Detect which cell encompasses the target text, then output its (X, Y) center coordinate. 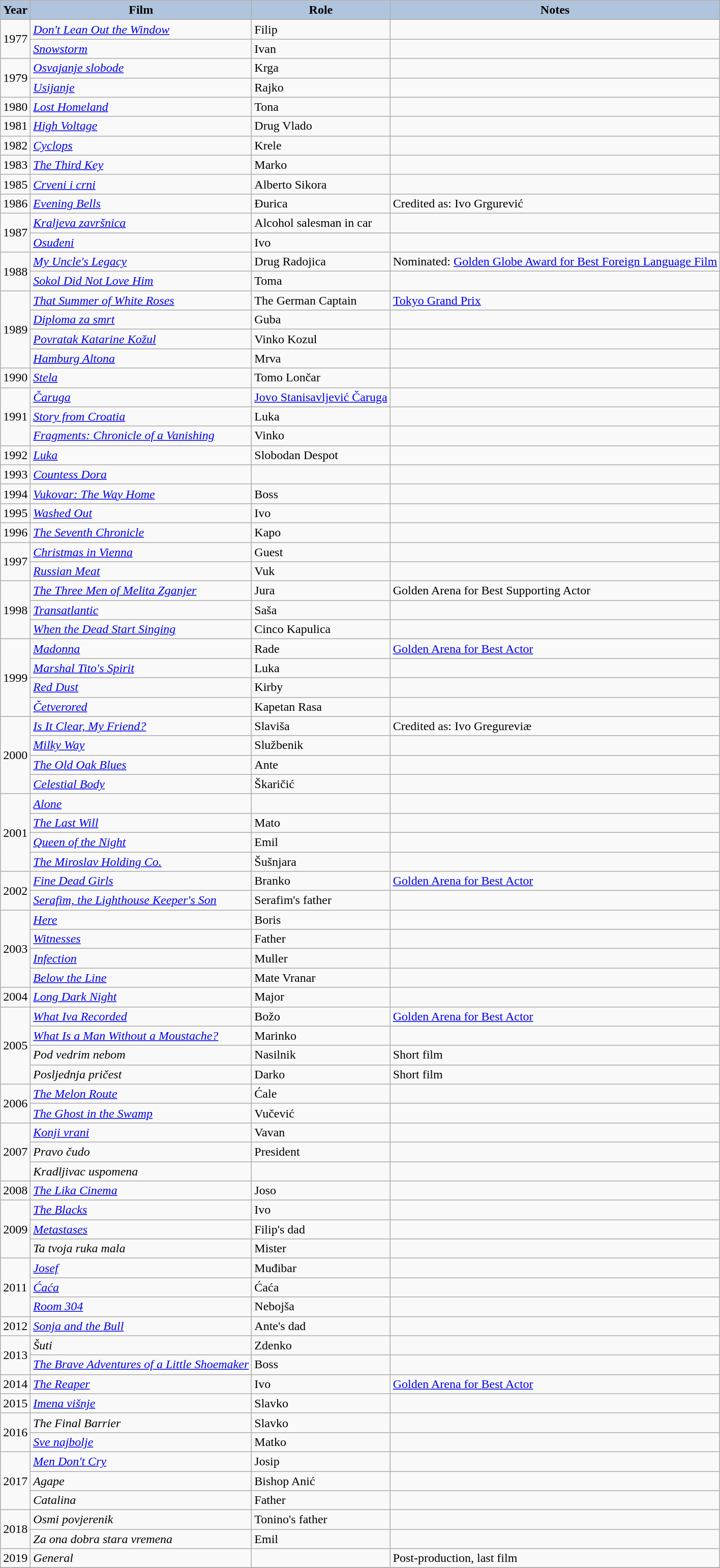
Nasilnik (321, 1055)
Mato (321, 823)
Tokyo Grand Prix (555, 300)
The Third Key (141, 165)
Za ona dobra stara vremena (141, 1539)
The Lika Cinema (141, 1191)
Catalina (141, 1500)
Witnesses (141, 939)
Rade (321, 649)
The Final Barrier (141, 1423)
Alcohol salesman in car (321, 223)
Christmas in Vienna (141, 552)
Tona (321, 107)
2017 (15, 1481)
Alone (141, 803)
Muđibar (321, 1268)
That Summer of White Roses (141, 300)
Red Dust (141, 687)
2008 (15, 1191)
Snowstorm (141, 49)
The Brave Adventures of a Little Shoemaker (141, 1365)
Osuđeni (141, 243)
Russian Meat (141, 571)
1999 (15, 678)
Here (141, 920)
The Melon Route (141, 1094)
Josef (141, 1268)
Čaruga (141, 397)
2019 (15, 1558)
Ta tvoja ruka mala (141, 1249)
Mister (321, 1249)
Crveni i crni (141, 184)
Filip (321, 29)
Mrva (321, 358)
1987 (15, 232)
Sonja and the Bull (141, 1326)
Nominated: Golden Globe Award for Best Foreign Language Film (555, 262)
1991 (15, 416)
Golden Arena for Best Supporting Actor (555, 591)
Slaviša (321, 726)
Ante (321, 765)
Joso (321, 1191)
2000 (15, 755)
The Three Men of Melita Zganjer (141, 591)
2016 (15, 1432)
Vuk (321, 571)
Cinco Kapulica (321, 629)
Major (321, 997)
Vukovar: The Way Home (141, 494)
Film (141, 10)
2015 (15, 1403)
Vinko Kozul (321, 339)
Službenik (321, 745)
The Ghost in the Swamp (141, 1113)
Nebojša (321, 1307)
The Seventh Chronicle (141, 532)
Ante's dad (321, 1326)
Josip (321, 1461)
Zdenko (321, 1345)
2004 (15, 997)
Lost Homeland (141, 107)
Metastases (141, 1229)
Milky Way (141, 745)
2007 (15, 1152)
Osvajanje slobode (141, 68)
Ivan (321, 49)
Serafim's father (321, 900)
1997 (15, 561)
Sokol Did Not Love Him (141, 281)
Pod vedrim nebom (141, 1055)
Marshal Tito's Spirit (141, 668)
Muller (321, 958)
Slobodan Despot (321, 455)
Matko (321, 1442)
When the Dead Start Singing (141, 629)
The Last Will (141, 823)
The German Captain (321, 300)
Jura (321, 591)
Guest (321, 552)
1996 (15, 532)
Below the Line (141, 978)
Queen of the Night (141, 842)
Ćale (321, 1094)
The Old Oak Blues (141, 765)
2009 (15, 1229)
Notes (555, 10)
Hamburg Altona (141, 358)
2002 (15, 891)
Bishop Anić (321, 1481)
Kapetan Rasa (321, 707)
Marko (321, 165)
Pravo čudo (141, 1152)
1985 (15, 184)
Saša (321, 610)
Agape (141, 1481)
Vučević (321, 1113)
Year (15, 10)
Alberto Sikora (321, 184)
Role (321, 10)
Konji vrani (141, 1132)
Filip's dad (321, 1229)
Vinko (321, 436)
1990 (15, 378)
Madonna (141, 649)
Škaričić (321, 784)
Kirby (321, 687)
Kapo (321, 532)
Tonino's father (321, 1520)
Branko (321, 881)
2001 (15, 832)
The Miroslav Holding Co. (141, 862)
1977 (15, 39)
1983 (15, 165)
Povratak Katarine Kožul (141, 339)
Evening Bells (141, 203)
Men Don't Cry (141, 1461)
Stela (141, 378)
2014 (15, 1384)
Credited as: Ivo Grgurević (555, 203)
1982 (15, 145)
Četverored (141, 707)
Drug Vlado (321, 126)
1993 (15, 474)
What Iva Recorded (141, 1016)
2011 (15, 1287)
Vavan (321, 1132)
Is It Clear, My Friend? (141, 726)
Celestial Body (141, 784)
Krga (321, 68)
Guba (321, 320)
1988 (15, 272)
Fine Dead Girls (141, 881)
1995 (15, 513)
Đurica (321, 203)
Božo (321, 1016)
1980 (15, 107)
High Voltage (141, 126)
Infection (141, 958)
Jovo Stanisavljević Čaruga (321, 397)
Credited as: Ivo Gregureviæ (555, 726)
Washed Out (141, 513)
Darko (321, 1074)
2006 (15, 1103)
Rajko (321, 87)
2005 (15, 1045)
Diploma za smrt (141, 320)
Transatlantic (141, 610)
Don't Lean Out the Window (141, 29)
Fragments: Chronicle of a Vanishing (141, 436)
1994 (15, 494)
General (141, 1558)
Kradljivac uspomena (141, 1171)
Usijanje (141, 87)
Post-production, last film (555, 1558)
Room 304 (141, 1307)
Cyclops (141, 145)
Sve najbolje (141, 1442)
Imena višnje (141, 1403)
1998 (15, 610)
Tomo Lončar (321, 378)
Long Dark Night (141, 997)
2013 (15, 1355)
Countess Dora (141, 474)
Osmi povjerenik (141, 1520)
Šušnjara (321, 862)
2012 (15, 1326)
What Is a Man Without a Moustache? (141, 1036)
Marinko (321, 1036)
1989 (15, 329)
1992 (15, 455)
1979 (15, 78)
Drug Radojica (321, 262)
President (321, 1152)
Kraljeva završnica (141, 223)
Toma (321, 281)
Posljednja pričest (141, 1074)
Šuti (141, 1345)
Mate Vranar (321, 978)
1986 (15, 203)
2018 (15, 1529)
The Reaper (141, 1384)
My Uncle's Legacy (141, 262)
1981 (15, 126)
Serafim, the Lighthouse Keeper's Son (141, 900)
2003 (15, 949)
Boris (321, 920)
Krele (321, 145)
Story from Croatia (141, 416)
The Blacks (141, 1210)
